Extract the [X, Y] coordinate from the center of the cell holding the provided text.  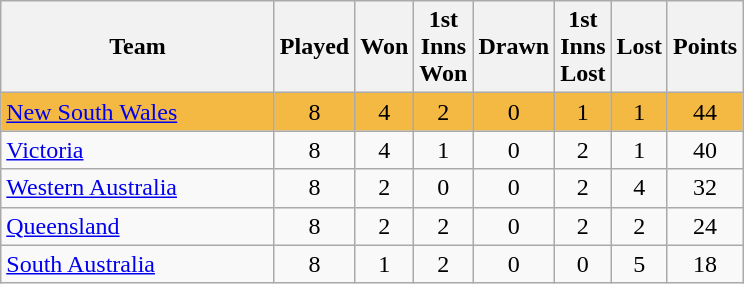
Drawn [514, 47]
44 [704, 112]
40 [704, 150]
32 [704, 188]
Western Australia [138, 188]
Played [314, 47]
1st Inns Won [444, 47]
24 [704, 226]
18 [704, 264]
New South Wales [138, 112]
5 [639, 264]
Queensland [138, 226]
1st Inns Lost [583, 47]
Points [704, 47]
Victoria [138, 150]
Won [384, 47]
South Australia [138, 264]
Lost [639, 47]
Team [138, 47]
